Scan for the cell matching the given text and deliver its (X, Y) coordinate at center. 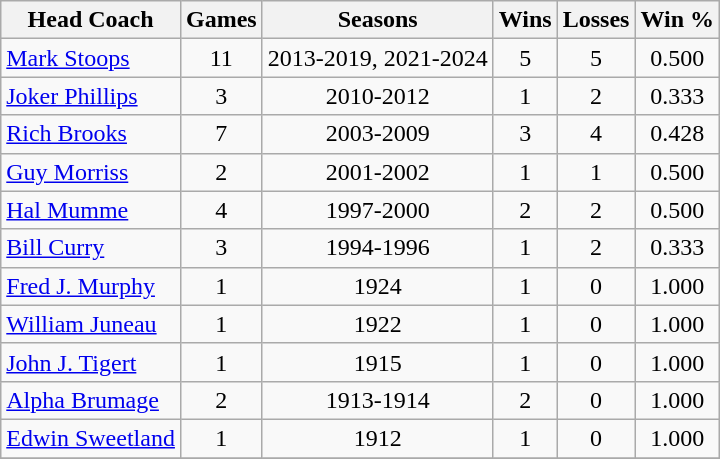
1997-2000 (378, 210)
0.428 (678, 134)
Guy Morriss (91, 172)
Wins (525, 20)
Alpha Brumage (91, 400)
2001-2002 (378, 172)
Mark Stoops (91, 58)
Bill Curry (91, 248)
John J. Tigert (91, 362)
Head Coach (91, 20)
Games (221, 20)
1913-1914 (378, 400)
1922 (378, 324)
1994-1996 (378, 248)
11 (221, 58)
7 (221, 134)
2010-2012 (378, 96)
Rich Brooks (91, 134)
Win % (678, 20)
1912 (378, 438)
Fred J. Murphy (91, 286)
Hal Mumme (91, 210)
Joker Phillips (91, 96)
2003-2009 (378, 134)
1915 (378, 362)
Edwin Sweetland (91, 438)
William Juneau (91, 324)
2013-2019, 2021-2024 (378, 58)
Seasons (378, 20)
1924 (378, 286)
Losses (596, 20)
